Return (X, Y) of the center of cell containing provided text 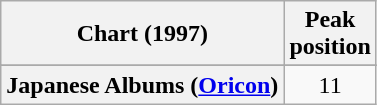
Chart (1997) (142, 34)
Japanese Albums (Oricon) (142, 85)
11 (330, 85)
Peakposition (330, 34)
